Locate the cell with the specified text and output its [X, Y] center coordinate. 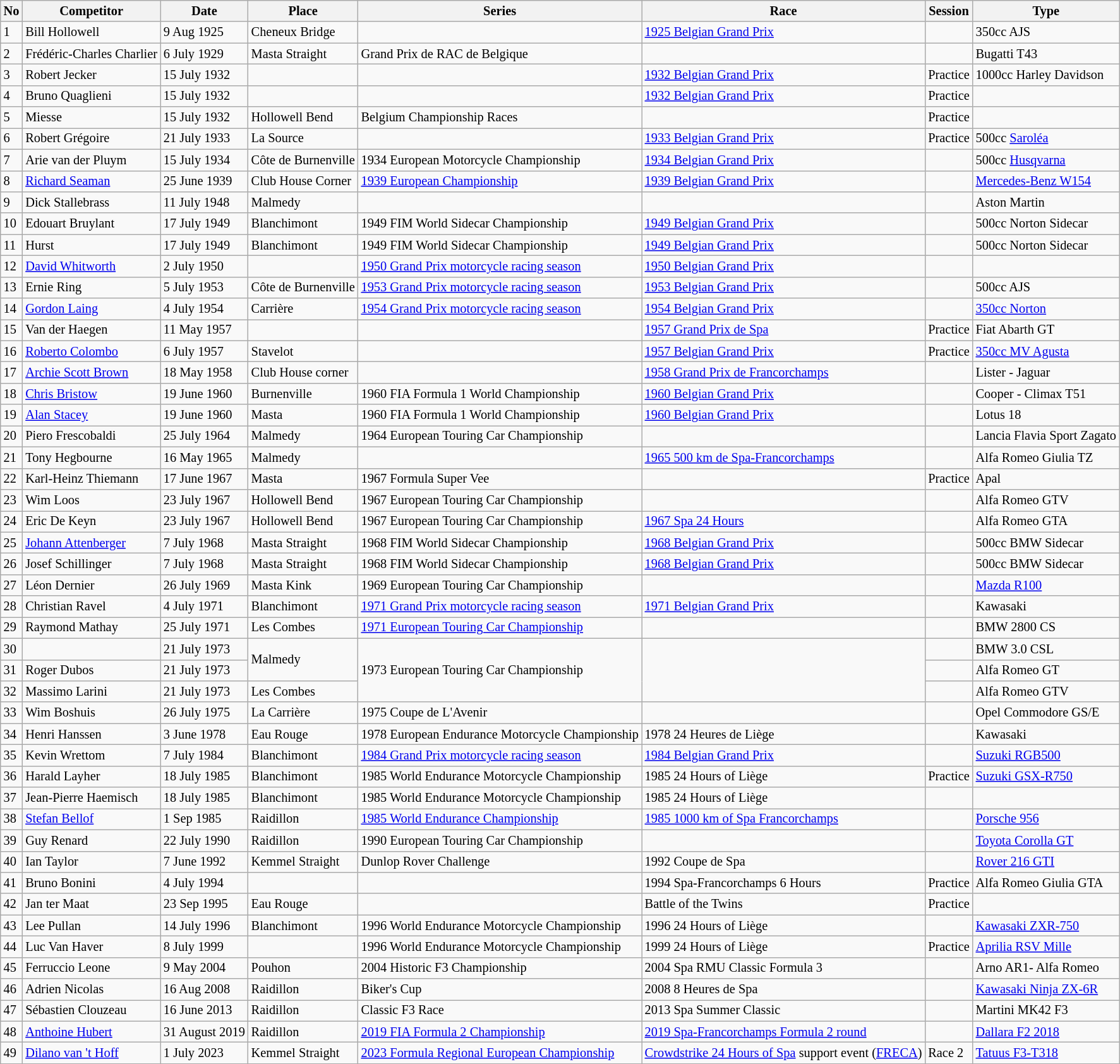
16 Aug 2008 [205, 989]
1957 Grand Prix de Spa [783, 330]
Dilano van 't Hoff [91, 1053]
4 [11, 96]
1973 European Touring Car Championship [500, 670]
41 [11, 883]
Apal [1046, 479]
14 [11, 309]
Adrien Nicolas [91, 989]
Massimo Larini [91, 691]
Alfa Romeo GT [1046, 670]
1967 Spa 24 Hours [783, 521]
Dunlop Rover Challenge [500, 862]
1939 Belgian Grand Prix [783, 181]
1994 Spa-Francorchamps 6 Hours [783, 883]
4 July 1954 [205, 309]
46 [11, 989]
2013 Spa Summer Classic [783, 1010]
Josef Schillinger [91, 564]
Karl-Heinz Thiemann [91, 479]
Race 2 [949, 1053]
23 Sep 1995 [205, 904]
1985 1000 km of Spa Francorchamps [783, 819]
Van der Haegen [91, 330]
Bugatti T43 [1046, 54]
1969 European Touring Car Championship [500, 585]
Martini MK42 F3 [1046, 1010]
Place [303, 11]
Rover 216 GTI [1046, 862]
1996 24 Hours of Liège [783, 926]
40 [11, 862]
1975 Coupe de L'Avenir [500, 713]
5 [11, 118]
1984 Belgian Grand Prix [783, 755]
47 [11, 1010]
2 [11, 54]
1971 Grand Prix motorcycle racing season [500, 607]
45 [11, 968]
1985 World Endurance Championship [500, 819]
32 [11, 691]
Luc Van Haver [91, 946]
Miesse [91, 118]
Alan Stacey [91, 415]
1971 European Touring Car Championship [500, 627]
2004 Historic F3 Championship [500, 968]
4 July 1994 [205, 883]
8 [11, 181]
Mercedes-Benz W154 [1046, 181]
7 [11, 160]
Gordon Laing [91, 309]
Sébastien Clouzeau [91, 1010]
30 [11, 649]
Léon Dernier [91, 585]
Toyota Corolla GT [1046, 840]
Suzuki RGB500 [1046, 755]
9 [11, 202]
22 July 1990 [205, 840]
37 [11, 798]
Richard Seaman [91, 181]
5 July 1953 [205, 287]
Race [783, 11]
Kevin Wrettom [91, 755]
1 Sep 1985 [205, 819]
26 July 1975 [205, 713]
Ernie Ring [91, 287]
1939 European Championship [500, 181]
Christian Ravel [91, 607]
6 [11, 138]
Date [205, 11]
Stavelot [303, 351]
Suzuki GSX-R750 [1046, 777]
17 June 1967 [205, 479]
1 [11, 32]
David Whitworth [91, 266]
13 [11, 287]
31 [11, 670]
28 [11, 607]
Classic F3 Race [500, 1010]
26 July 1969 [205, 585]
Jan ter Maat [91, 904]
Henri Hanssen [91, 734]
42 [11, 904]
Mazda R100 [1046, 585]
Pouhon [303, 968]
Kawasaki ZXR-750 [1046, 926]
Aston Martin [1046, 202]
Lister - Jaguar [1046, 372]
9 Aug 1925 [205, 32]
1950 Grand Prix motorcycle racing season [500, 266]
Competitor [91, 11]
1984 Grand Prix motorcycle racing season [500, 755]
14 July 1996 [205, 926]
Harald Layher [91, 777]
1925 Belgian Grand Prix [783, 32]
Type [1046, 11]
Biker's Cup [500, 989]
48 [11, 1032]
12 [11, 266]
1978 European Endurance Motorcycle Championship [500, 734]
Roberto Colombo [91, 351]
Bruno Bonini [91, 883]
18 May 1958 [205, 372]
1971 Belgian Grand Prix [783, 607]
1953 Grand Prix motorcycle racing season [500, 287]
19 [11, 415]
21 July 1933 [205, 138]
1965 500 km de Spa-Francorchamps [783, 457]
Opel Commodore GS/E [1046, 713]
44 [11, 946]
No [11, 11]
500cc Saroléa [1046, 138]
Frédéric-Charles Charlier [91, 54]
18 [11, 394]
Edouart Bruylant [91, 224]
La Carrière [303, 713]
Belgium Championship Races [500, 118]
Grand Prix de RAC de Belgique [500, 54]
Wim Boshuis [91, 713]
1957 Belgian Grand Prix [783, 351]
Club House corner [303, 372]
2 July 1950 [205, 266]
29 [11, 627]
8 July 1999 [205, 946]
500cc Husqvarna [1046, 160]
2023 Formula Regional European Championship [500, 1053]
Ian Taylor [91, 862]
1964 European Touring Car Championship [500, 436]
11 May 1957 [205, 330]
33 [11, 713]
15 July 1934 [205, 160]
38 [11, 819]
2004 Spa RMU Classic Formula 3 [783, 968]
Alfa Romeo Giulia TZ [1046, 457]
Kawasaki Ninja ZX-6R [1046, 989]
Series [500, 11]
49 [11, 1053]
1950 Belgian Grand Prix [783, 266]
1958 Grand Prix de Francorchamps [783, 372]
25 July 1964 [205, 436]
Dallara F2 2018 [1046, 1032]
Alfa Romeo Giulia GTA [1046, 883]
9 May 2004 [205, 968]
Tatuus F3-T318 [1046, 1053]
1990 European Touring Car Championship [500, 840]
Porsche 956 [1046, 819]
1934 Belgian Grand Prix [783, 160]
24 [11, 521]
1954 Belgian Grand Prix [783, 309]
Cooper - Climax T51 [1046, 394]
25 [11, 543]
17 [11, 372]
1954 Grand Prix motorcycle racing season [500, 309]
350cc MV Agusta [1046, 351]
Lancia Flavia Sport Zagato [1046, 436]
6 July 1957 [205, 351]
Stefan Bellof [91, 819]
Robert Jecker [91, 75]
Battle of the Twins [783, 904]
Carrière [303, 309]
Chris Bristow [91, 394]
Session [949, 11]
16 June 2013 [205, 1010]
Dick Stallebrass [91, 202]
Archie Scott Brown [91, 372]
350cc Norton [1046, 309]
Raymond Mathay [91, 627]
3 June 1978 [205, 734]
Ferruccio Leone [91, 968]
Club House Corner [303, 181]
25 June 1939 [205, 181]
Guy Renard [91, 840]
26 [11, 564]
Anthoine Hubert [91, 1032]
39 [11, 840]
Tony Hegbourne [91, 457]
Arno AR1- Alfa Romeo [1046, 968]
7 June 1992 [205, 862]
16 May 1965 [205, 457]
11 July 1948 [205, 202]
La Source [303, 138]
1992 Coupe de Spa [783, 862]
20 [11, 436]
3 [11, 75]
7 July 1984 [205, 755]
34 [11, 734]
Lotus 18 [1046, 415]
Alfa Romeo GTA [1046, 521]
Aprilia RSV Mille [1046, 946]
Piero Frescobaldi [91, 436]
350cc AJS [1046, 32]
1999 24 Hours of Liège [783, 946]
6 July 1929 [205, 54]
1934 European Motorcycle Championship [500, 160]
36 [11, 777]
1953 Belgian Grand Prix [783, 287]
4 July 1971 [205, 607]
BMW 2800 CS [1046, 627]
25 July 1971 [205, 627]
1 July 2023 [205, 1053]
2019 FIA Formula 2 Championship [500, 1032]
15 [11, 330]
BMW 3.0 CSL [1046, 649]
23 [11, 500]
27 [11, 585]
Robert Grégoire [91, 138]
11 [11, 245]
Burnenville [303, 394]
Fiat Abarth GT [1046, 330]
Cheneux Bridge [303, 32]
Crowdstrike 24 Hours of Spa support event (FRECA) [783, 1053]
35 [11, 755]
16 [11, 351]
1967 Formula Super Vee [500, 479]
Bruno Quaglieni [91, 96]
1933 Belgian Grand Prix [783, 138]
Johann Attenberger [91, 543]
21 [11, 457]
Roger Dubos [91, 670]
Lee Pullan [91, 926]
Masta Kink [303, 585]
2008 8 Heures de Spa [783, 989]
Hurst [91, 245]
Eric De Keyn [91, 521]
1000cc Harley Davidson [1046, 75]
Wim Loos [91, 500]
22 [11, 479]
10 [11, 224]
1978 24 Heures de Liège [783, 734]
31 August 2019 [205, 1032]
500cc AJS [1046, 287]
Jean-Pierre Haemisch [91, 798]
2019 Spa-Francorchamps Formula 2 round [783, 1032]
Bill Hollowell [91, 32]
Arie van der Pluym [91, 160]
43 [11, 926]
